Scan for the cell matching the given text and deliver its [x, y] coordinate at center. 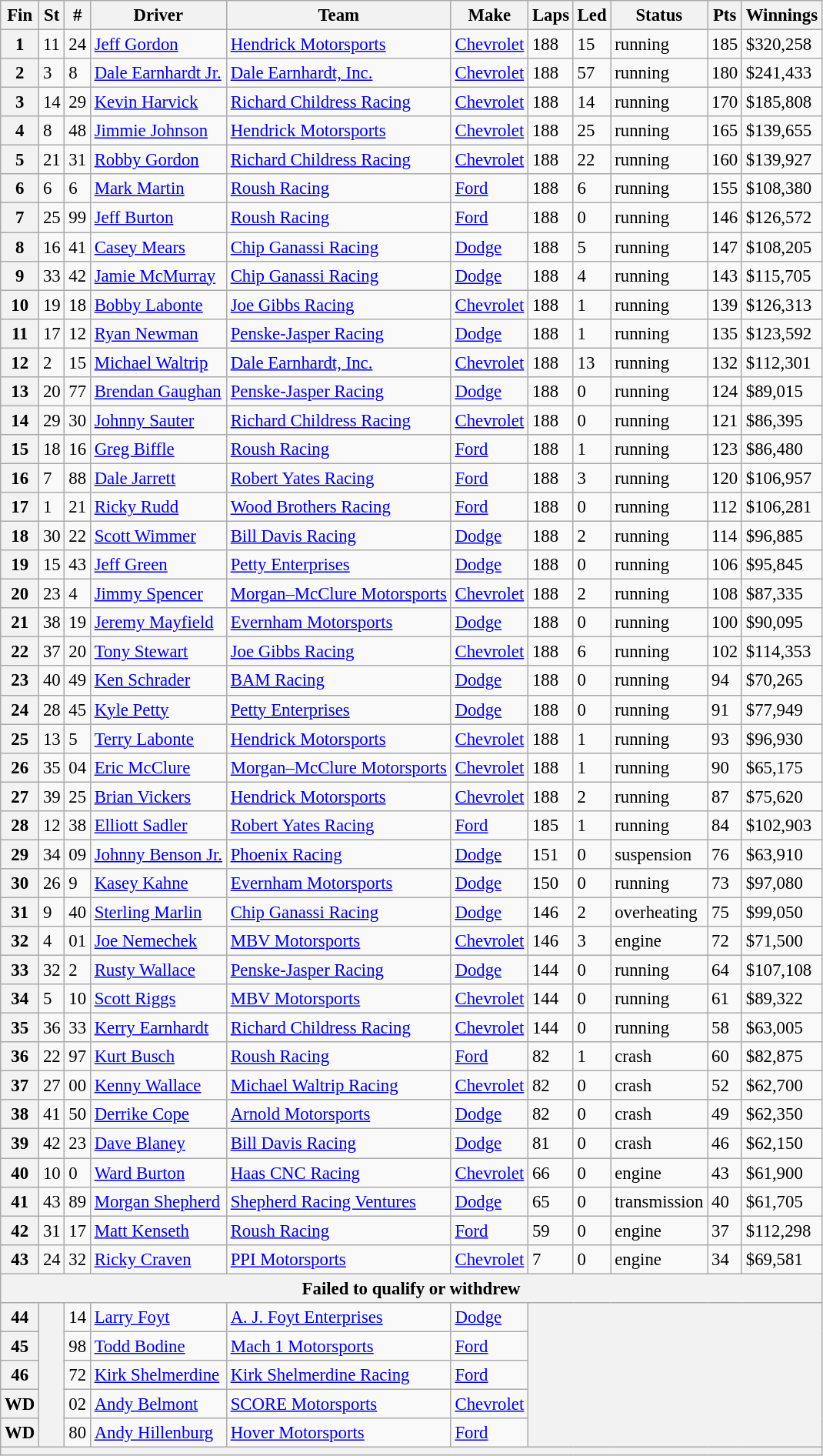
$62,350 [781, 1115]
Jeff Burton [158, 218]
Winnings [781, 15]
# [77, 15]
106 [725, 565]
143 [725, 276]
170 [725, 102]
99 [77, 218]
Ken Schrader [158, 681]
transmission [659, 1201]
Tony Stewart [158, 652]
Todd Bodine [158, 1346]
Brendan Gaughan [158, 392]
Kasey Kahne [158, 883]
124 [725, 392]
165 [725, 131]
87 [725, 796]
Johnny Sauter [158, 420]
Kirk Shelmerdine Racing [338, 1375]
$62,700 [781, 1086]
81 [551, 1144]
SCORE Motorsports [338, 1404]
84 [725, 826]
$69,581 [781, 1259]
Dale Earnhardt Jr. [158, 73]
Fin [20, 15]
$89,322 [781, 999]
$86,395 [781, 420]
Ward Burton [158, 1173]
Joe Nemechek [158, 941]
$102,903 [781, 826]
48 [77, 131]
$97,080 [781, 883]
$63,910 [781, 854]
Brian Vickers [158, 796]
Jeremy Mayfield [158, 623]
Kevin Harvick [158, 102]
Jeff Gordon [158, 45]
$112,298 [781, 1231]
Phoenix Racing [338, 854]
151 [551, 854]
$96,885 [781, 536]
BAM Racing [338, 681]
61 [725, 999]
75 [725, 912]
Haas CNC Racing [338, 1173]
Mach 1 Motorsports [338, 1346]
Arnold Motorsports [338, 1115]
Scott Riggs [158, 999]
$139,655 [781, 131]
Kyle Petty [158, 710]
65 [551, 1201]
$71,500 [781, 941]
$126,572 [781, 218]
100 [725, 623]
Kerry Earnhardt [158, 1028]
Mark Martin [158, 189]
Johnny Benson Jr. [158, 854]
Jeff Green [158, 565]
09 [77, 854]
76 [725, 854]
Ricky Craven [158, 1259]
Greg Biffle [158, 449]
Laps [551, 15]
Dave Blaney [158, 1144]
Michael Waltrip [158, 362]
Larry Foyt [158, 1317]
Matt Kenseth [158, 1231]
66 [551, 1173]
Pts [725, 15]
77 [77, 392]
Kurt Busch [158, 1057]
St [52, 15]
$77,949 [781, 710]
73 [725, 883]
57 [592, 73]
$61,705 [781, 1201]
112 [725, 507]
60 [725, 1057]
Michael Waltrip Racing [338, 1086]
102 [725, 652]
Bobby Labonte [158, 305]
64 [725, 970]
50 [77, 1115]
Robby Gordon [158, 160]
$96,930 [781, 739]
Terry Labonte [158, 739]
Ryan Newman [158, 333]
Morgan Shepherd [158, 1201]
Shepherd Racing Ventures [338, 1201]
114 [725, 536]
Andy Hillenburg [158, 1433]
89 [77, 1201]
58 [725, 1028]
Casey Mears [158, 247]
02 [77, 1404]
$90,095 [781, 623]
$126,313 [781, 305]
90 [725, 767]
Kenny Wallace [158, 1086]
121 [725, 420]
150 [551, 883]
52 [725, 1086]
01 [77, 941]
$61,900 [781, 1173]
108 [725, 594]
04 [77, 767]
Driver [158, 15]
Andy Belmont [158, 1404]
120 [725, 478]
94 [725, 681]
$65,175 [781, 767]
88 [77, 478]
overheating [659, 912]
$95,845 [781, 565]
93 [725, 739]
59 [551, 1231]
$70,265 [781, 681]
Jamie McMurray [158, 276]
44 [20, 1317]
135 [725, 333]
$87,335 [781, 594]
$241,433 [781, 73]
Rusty Wallace [158, 970]
Derrike Cope [158, 1115]
91 [725, 710]
97 [77, 1057]
$114,353 [781, 652]
147 [725, 247]
Jimmy Spencer [158, 594]
Wood Brothers Racing [338, 507]
$139,927 [781, 160]
$115,705 [781, 276]
180 [725, 73]
Dale Jarrett [158, 478]
Hover Motorsports [338, 1433]
$123,592 [781, 333]
00 [77, 1086]
Jimmie Johnson [158, 131]
Ricky Rudd [158, 507]
Led [592, 15]
$107,108 [781, 970]
A. J. Foyt Enterprises [338, 1317]
$99,050 [781, 912]
155 [725, 189]
123 [725, 449]
160 [725, 160]
$63,005 [781, 1028]
PPI Motorsports [338, 1259]
$86,480 [781, 449]
98 [77, 1346]
Team [338, 15]
Scott Wimmer [158, 536]
Make [489, 15]
$112,301 [781, 362]
$106,957 [781, 478]
$82,875 [781, 1057]
Kirk Shelmerdine [158, 1375]
$108,380 [781, 189]
$108,205 [781, 247]
$75,620 [781, 796]
80 [77, 1433]
suspension [659, 854]
139 [725, 305]
132 [725, 362]
$320,258 [781, 45]
$106,281 [781, 507]
$89,015 [781, 392]
$185,808 [781, 102]
Eric McClure [158, 767]
$62,150 [781, 1144]
Sterling Marlin [158, 912]
Status [659, 15]
Elliott Sadler [158, 826]
Failed to qualify or withdrew [411, 1288]
